Determine the (X, Y) coordinate at the center of the cell enclosing the given text.  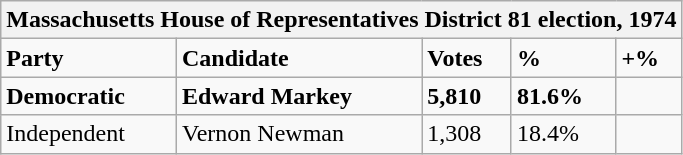
5,810 (467, 96)
1,308 (467, 134)
Votes (467, 58)
% (563, 58)
Vernon Newman (298, 134)
81.6% (563, 96)
Democratic (89, 96)
Independent (89, 134)
Edward Markey (298, 96)
+% (649, 58)
18.4% (563, 134)
Massachusetts House of Representatives District 81 election, 1974 (342, 20)
Party (89, 58)
Candidate (298, 58)
